Capture the cell that displays the provided text and extract its [X, Y] central coordinate. 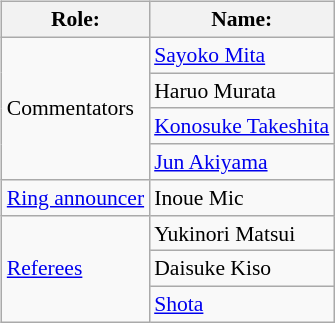
Inoue Mic [242, 198]
Jun Akiyama [242, 162]
Name: [242, 20]
Referees [76, 268]
Konosuke Takeshita [242, 126]
Daisuke Kiso [242, 269]
Sayoko Mita [242, 55]
Role: [76, 20]
Shota [242, 305]
Haruo Murata [242, 91]
Commentators [76, 108]
Ring announcer [76, 198]
Yukinori Matsui [242, 233]
